Provide the (x, y) coordinate of the cell's center where the given text is located.  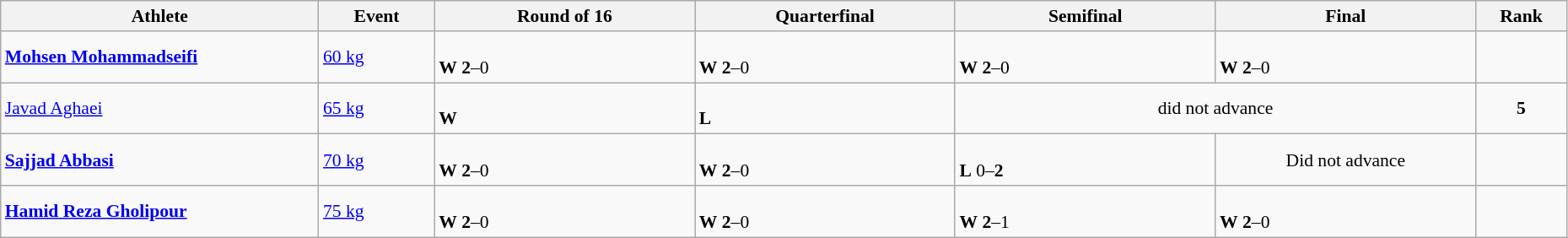
Mohsen Mohammadseifi (160, 57)
Quarterfinal (825, 16)
did not advance (1215, 108)
Event (376, 16)
Javad Aghaei (160, 108)
60 kg (376, 57)
W (565, 108)
Athlete (160, 16)
Round of 16 (565, 16)
Sajjad Abbasi (160, 160)
W 2–1 (1085, 211)
70 kg (376, 160)
65 kg (376, 108)
Final (1346, 16)
L 0–2 (1085, 160)
Rank (1522, 16)
Hamid Reza Gholipour (160, 211)
L (825, 108)
Did not advance (1346, 160)
75 kg (376, 211)
Semifinal (1085, 16)
5 (1522, 108)
